Pinpoint the cell where the given text exists, returning its (x, y) midpoint coordinate. 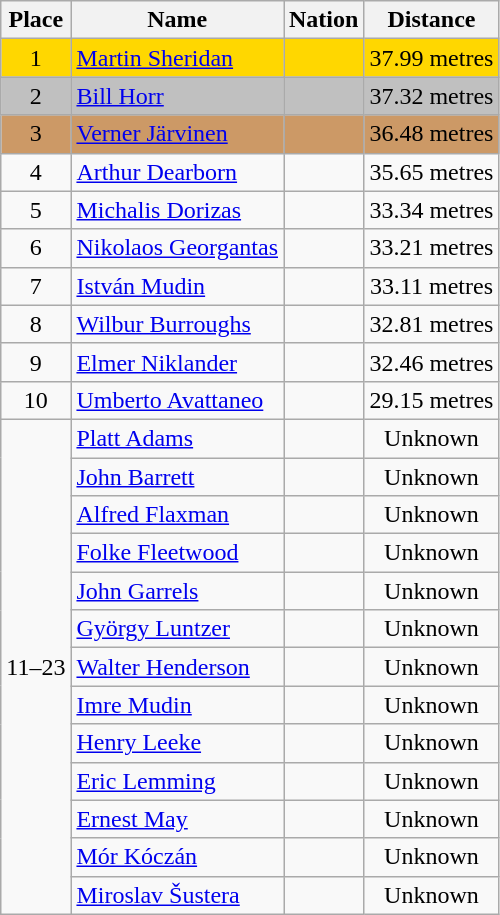
Place (36, 20)
7 (36, 286)
35.65 metres (432, 172)
Verner Järvinen (178, 134)
Imre Mudin (178, 705)
Ernest May (178, 819)
Wilbur Burroughs (178, 324)
Elmer Niklander (178, 362)
Henry Leeke (178, 743)
Bill Horr (178, 96)
36.48 metres (432, 134)
33.34 metres (432, 210)
Folke Fleetwood (178, 553)
33.11 metres (432, 286)
Nation (324, 20)
2 (36, 96)
11–23 (36, 666)
Michalis Dorizas (178, 210)
9 (36, 362)
6 (36, 248)
Platt Adams (178, 438)
John Barrett (178, 477)
10 (36, 400)
Miroslav Šustera (178, 895)
4 (36, 172)
37.99 metres (432, 58)
Mór Kóczán (178, 857)
István Mudin (178, 286)
8 (36, 324)
32.81 metres (432, 324)
1 (36, 58)
Distance (432, 20)
Alfred Flaxman (178, 515)
33.21 metres (432, 248)
32.46 metres (432, 362)
5 (36, 210)
Nikolaos Georgantas (178, 248)
György Luntzer (178, 629)
37.32 metres (432, 96)
John Garrels (178, 591)
Eric Lemming (178, 781)
Name (178, 20)
Martin Sheridan (178, 58)
3 (36, 134)
29.15 metres (432, 400)
Arthur Dearborn (178, 172)
Walter Henderson (178, 667)
Umberto Avattaneo (178, 400)
